Capture the cell that displays the provided text and extract its [x, y] central coordinate. 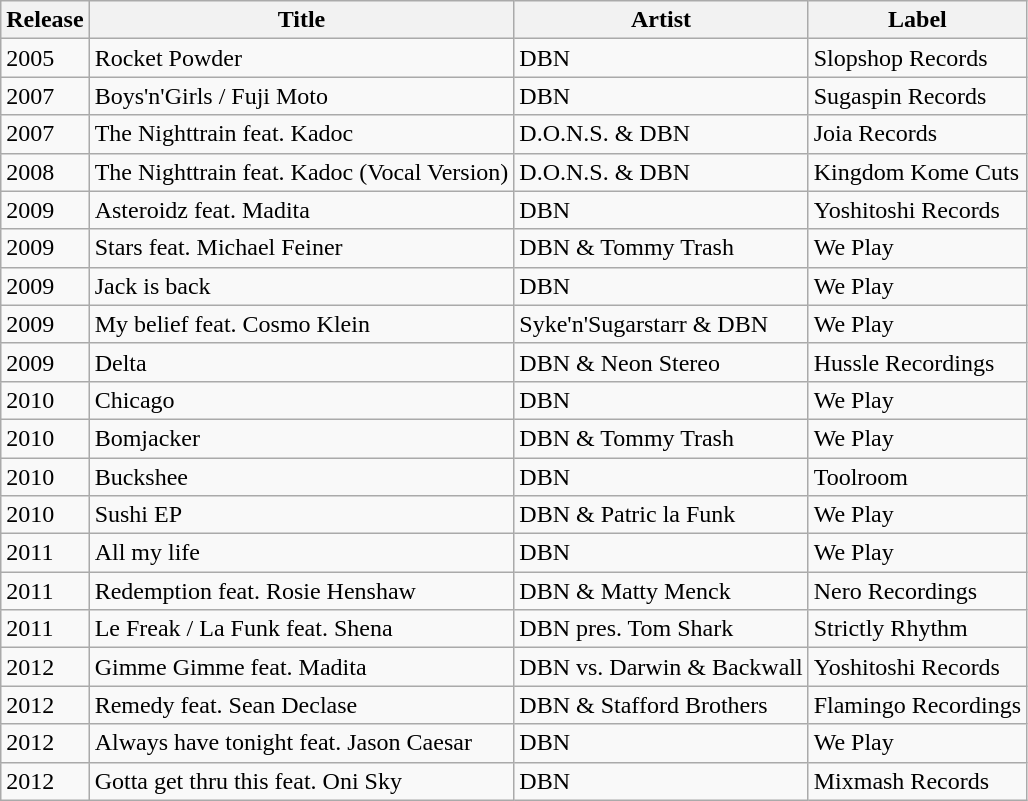
Joia Records [917, 134]
Gotta get thru this feat. Oni Sky [302, 781]
Always have tonight feat. Jason Caesar [302, 743]
Gimme Gimme feat. Madita [302, 667]
DBN vs. Darwin & Backwall [661, 667]
Rocket Powder [302, 58]
Bomjacker [302, 438]
DBN & Stafford Brothers [661, 705]
Artist [661, 20]
Hussle Recordings [917, 362]
Chicago [302, 400]
Delta [302, 362]
2008 [45, 172]
Buckshee [302, 477]
DBN & Patric la Funk [661, 515]
DBN & Matty Menck [661, 591]
Sugaspin Records [917, 96]
Toolroom [917, 477]
Syke'n'Sugarstarr & DBN [661, 324]
Asteroidz feat. Madita [302, 210]
Strictly Rhythm [917, 629]
Sushi EP [302, 515]
DBN pres. Tom Shark [661, 629]
Flamingo Recordings [917, 705]
Remedy feat. Sean Declase [302, 705]
All my life [302, 553]
Kingdom Kome Cuts [917, 172]
My belief feat. Cosmo Klein [302, 324]
DBN & Neon Stereo [661, 362]
Label [917, 20]
Slopshop Records [917, 58]
Release [45, 20]
The Nighttrain feat. Kadoc [302, 134]
Jack is back [302, 286]
Stars feat. Michael Feiner [302, 248]
Redemption feat. Rosie Henshaw [302, 591]
The Nighttrain feat. Kadoc (Vocal Version) [302, 172]
Mixmash Records [917, 781]
Title [302, 20]
Le Freak / La Funk feat. Shena [302, 629]
Nero Recordings [917, 591]
Boys'n'Girls / Fuji Moto [302, 96]
2005 [45, 58]
